For the text-containing cell, return its midpoint in (x, y) coordinate format. 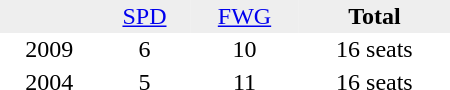
10 (244, 50)
2009 (50, 50)
16 seats (374, 50)
6 (145, 50)
Total (374, 16)
SPD (145, 16)
FWG (244, 16)
